Find where the given text appears and provide that cell's center as (x, y) coordinate. 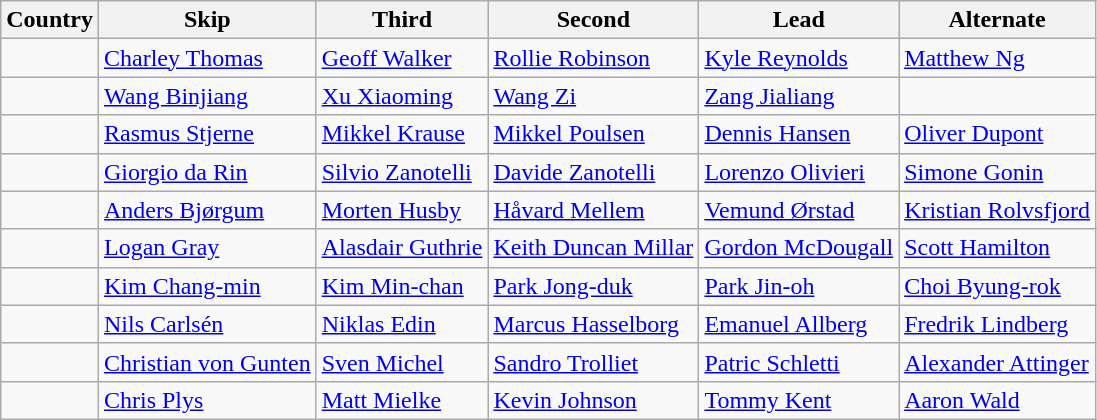
Park Jong-duk (594, 286)
Sandro Trolliet (594, 362)
Patric Schletti (799, 362)
Sven Michel (402, 362)
Simone Gonin (998, 172)
Charley Thomas (207, 58)
Christian von Gunten (207, 362)
Wang Zi (594, 96)
Choi Byung-rok (998, 286)
Zang Jialiang (799, 96)
Tommy Kent (799, 400)
Giorgio da Rin (207, 172)
Morten Husby (402, 210)
Park Jin-oh (799, 286)
Kevin Johnson (594, 400)
Alasdair Guthrie (402, 248)
Niklas Edin (402, 324)
Logan Gray (207, 248)
Wang Binjiang (207, 96)
Aaron Wald (998, 400)
Country (50, 20)
Matthew Ng (998, 58)
Davide Zanotelli (594, 172)
Gordon McDougall (799, 248)
Alternate (998, 20)
Marcus Hasselborg (594, 324)
Dennis Hansen (799, 134)
Chris Plys (207, 400)
Alexander Attinger (998, 362)
Rasmus Stjerne (207, 134)
Silvio Zanotelli (402, 172)
Kyle Reynolds (799, 58)
Vemund Ørstad (799, 210)
Second (594, 20)
Håvard Mellem (594, 210)
Fredrik Lindberg (998, 324)
Kim Min-chan (402, 286)
Keith Duncan Millar (594, 248)
Nils Carlsén (207, 324)
Lorenzo Olivieri (799, 172)
Matt Mielke (402, 400)
Rollie Robinson (594, 58)
Anders Bjørgum (207, 210)
Lead (799, 20)
Emanuel Allberg (799, 324)
Third (402, 20)
Oliver Dupont (998, 134)
Mikkel Krause (402, 134)
Skip (207, 20)
Kristian Rolvsfjord (998, 210)
Mikkel Poulsen (594, 134)
Xu Xiaoming (402, 96)
Geoff Walker (402, 58)
Kim Chang-min (207, 286)
Scott Hamilton (998, 248)
